Identify which cell holds the provided text, then report its (X, Y) central coordinate. 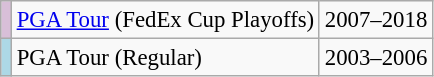
PGA Tour (FedEx Cup Playoffs) (165, 20)
PGA Tour (Regular) (165, 58)
2003–2006 (376, 58)
2007–2018 (376, 20)
